Find where the given text appears and provide that cell's center as [X, Y] coordinate. 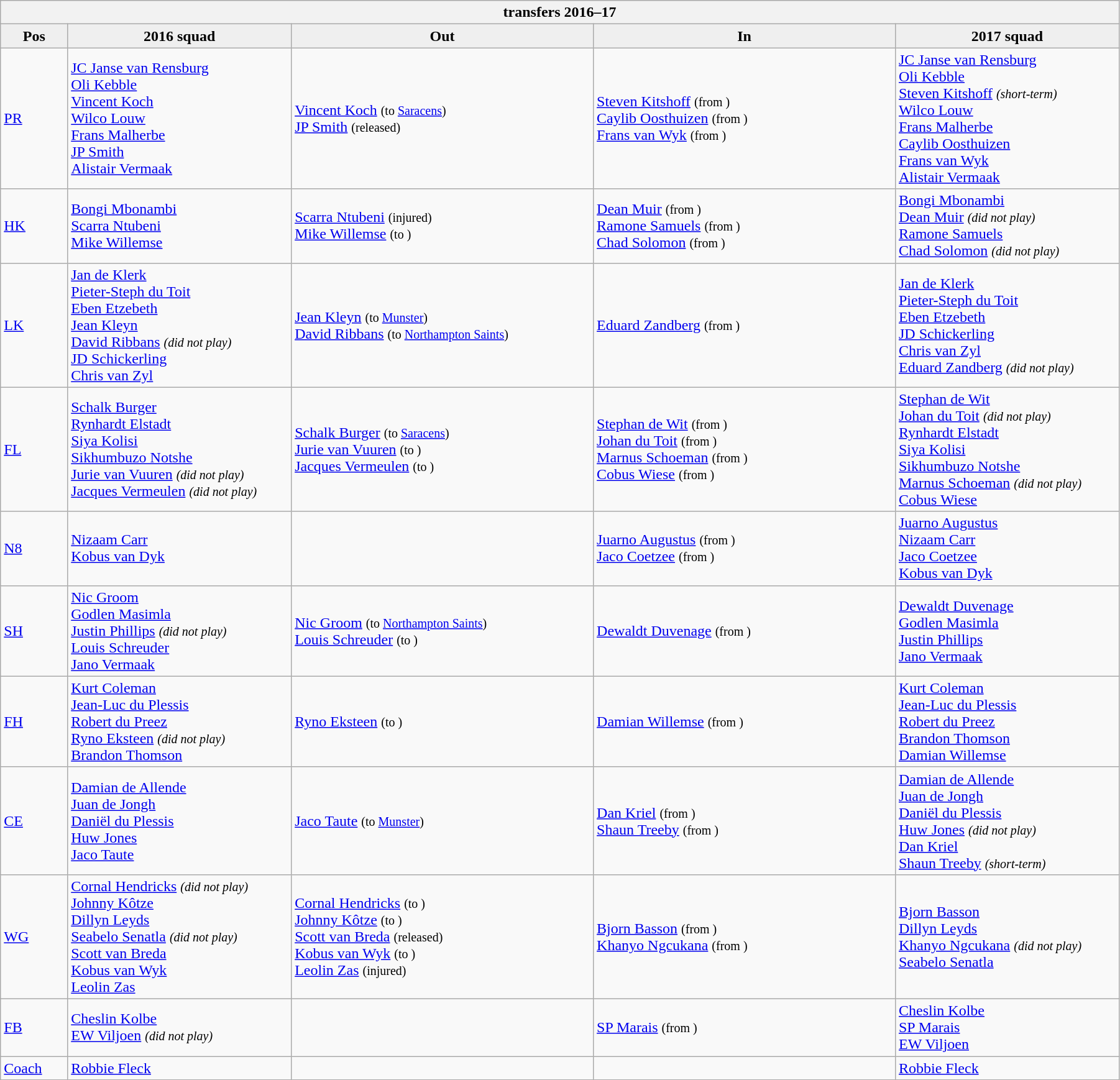
Jaco Taute (to Munster) [443, 820]
Damian de Allende Juan de Jongh Daniël du Plessis Huw Jones Jaco Taute [180, 820]
Scarra Ntubeni (injured) Mike Willemse (to ) [443, 226]
Bjorn Basson Dillyn Leyds Khanyo Ngcukana (did not play) Seabelo Senatla [1007, 936]
Coach [34, 1068]
FB [34, 1027]
Ryno Eksteen (to ) [443, 721]
Cornal Hendricks (to ) Johnny Kôtze (to ) Scott van Breda (released) Kobus van Wyk (to ) Leolin Zas (injured) [443, 936]
Eduard Zandberg (from ) [745, 325]
Jan de Klerk Pieter-Steph du Toit Eben Etzebeth Jean Kleyn David Ribbans (did not play) JD Schickerling Chris van Zyl [180, 325]
WG [34, 936]
Dewaldt Duvenage (from ) [745, 631]
Nizaam Carr Kobus van Dyk [180, 548]
Cheslin Kolbe EW Viljoen (did not play) [180, 1027]
FH [34, 721]
CE [34, 820]
Nic Groom (to Northampton Saints) Louis Schreuder (to ) [443, 631]
Schalk Burger (to Saracens) Jurie van Vuuren (to ) Jacques Vermeulen (to ) [443, 449]
Nic Groom Godlen Masimla Justin Phillips (did not play) Louis Schreuder Jano Vermaak [180, 631]
Juarno Augustus Nizaam Carr Jaco Coetzee Kobus van Dyk [1007, 548]
Jan de Klerk Pieter-Steph du Toit Eben Etzebeth JD Schickerling Chris van Zyl Eduard Zandberg (did not play) [1007, 325]
Cornal Hendricks (did not play) Johnny Kôtze Dillyn Leyds Seabelo Senatla (did not play) Scott van Breda Kobus van Wyk Leolin Zas [180, 936]
Dewaldt Duvenage Godlen Masimla Justin Phillips Jano Vermaak [1007, 631]
Dan Kriel (from ) Shaun Treeby (from ) [745, 820]
Jean Kleyn (to Munster) David Ribbans (to Northampton Saints) [443, 325]
Dean Muir (from ) Ramone Samuels (from ) Chad Solomon (from ) [745, 226]
transfers 2016–17 [560, 12]
Pos [34, 36]
Bongi Mbonambi Dean Muir (did not play) Ramone Samuels Chad Solomon (did not play) [1007, 226]
2016 squad [180, 36]
Bjorn Basson (from ) Khanyo Ngcukana (from ) [745, 936]
Damian Willemse (from ) [745, 721]
N8 [34, 548]
Kurt Coleman Jean-Luc du Plessis Robert du Preez Ryno Eksteen (did not play) Brandon Thomson [180, 721]
Steven Kitshoff (from ) Caylib Oosthuizen (from ) Frans van Wyk (from ) [745, 118]
Stephan de Wit (from ) Johan du Toit (from ) Marnus Schoeman (from ) Cobus Wiese (from ) [745, 449]
Damian de Allende Juan de Jongh Daniël du Plessis Huw Jones (did not play) Dan Kriel Shaun Treeby (short-term) [1007, 820]
HK [34, 226]
PR [34, 118]
Stephan de Wit Johan du Toit (did not play) Rynhardt Elstadt Siya Kolisi Sikhumbuzo Notshe Marnus Schoeman (did not play) Cobus Wiese [1007, 449]
Bongi Mbonambi Scarra Ntubeni Mike Willemse [180, 226]
Schalk Burger Rynhardt Elstadt Siya Kolisi Sikhumbuzo Notshe Jurie van Vuuren (did not play) Jacques Vermeulen (did not play) [180, 449]
SH [34, 631]
Kurt Coleman Jean-Luc du Plessis Robert du Preez Brandon Thomson Damian Willemse [1007, 721]
Vincent Koch (to Saracens) JP Smith (released) [443, 118]
Juarno Augustus (from ) Jaco Coetzee (from ) [745, 548]
Cheslin Kolbe SP Marais EW Viljoen [1007, 1027]
JC Janse van Rensburg Oli Kebble Steven Kitshoff (short-term) Wilco Louw Frans Malherbe Caylib Oosthuizen Frans van Wyk Alistair Vermaak [1007, 118]
JC Janse van Rensburg Oli Kebble Vincent Koch Wilco Louw Frans Malherbe JP Smith Alistair Vermaak [180, 118]
2017 squad [1007, 36]
SP Marais (from ) [745, 1027]
In [745, 36]
FL [34, 449]
LK [34, 325]
Out [443, 36]
